Identify which cell holds the provided text, then report its [x, y] central coordinate. 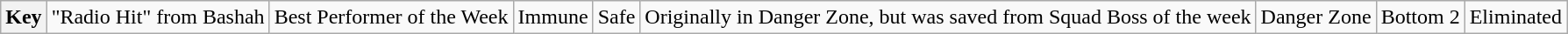
Bottom 2 [1421, 17]
"Radio Hit" from Bashah [158, 17]
Danger Zone [1315, 17]
Best Performer of the Week [391, 17]
Immune [552, 17]
Originally in Danger Zone, but was saved from Squad Boss of the week [948, 17]
Eliminated [1515, 17]
Safe [617, 17]
Key [24, 17]
